From the cell containing the given text, extract its center point as [x, y] coordinate. 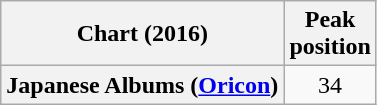
Peakposition [330, 34]
34 [330, 85]
Japanese Albums (Oricon) [142, 85]
Chart (2016) [142, 34]
